Identify which cell holds the provided text, then report its [x, y] central coordinate. 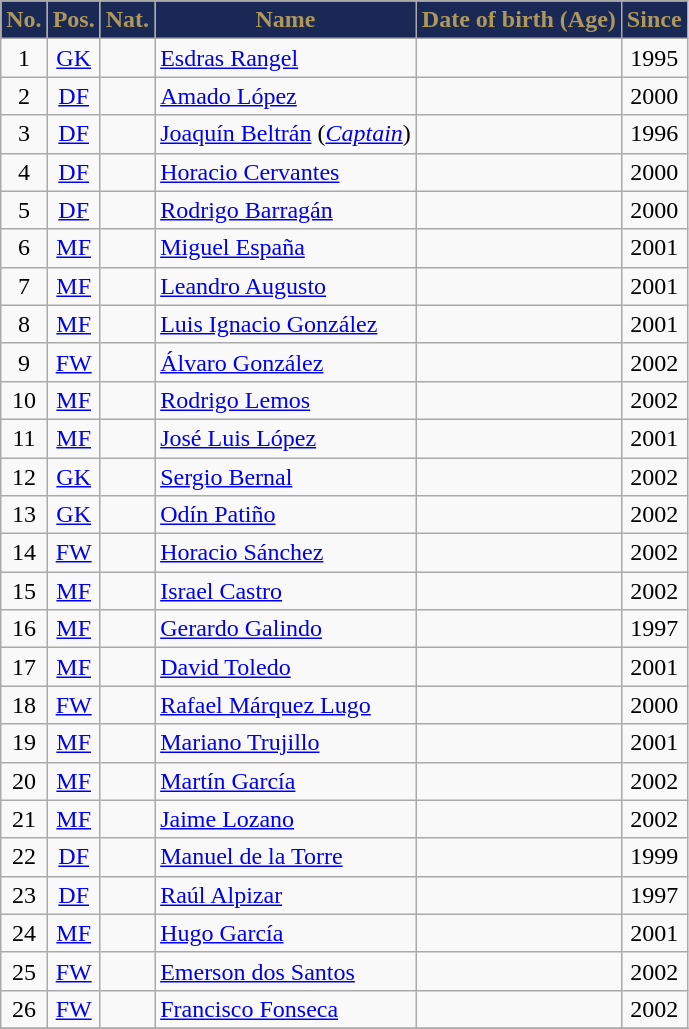
Amado López [286, 96]
13 [24, 515]
Martín García [286, 781]
Francisco Fonseca [286, 1009]
No. [24, 20]
14 [24, 553]
25 [24, 971]
Hugo García [286, 933]
22 [24, 857]
7 [24, 286]
10 [24, 400]
4 [24, 172]
12 [24, 477]
1996 [654, 134]
David Toledo [286, 667]
Álvaro González [286, 362]
20 [24, 781]
Rafael Márquez Lugo [286, 705]
1995 [654, 58]
1999 [654, 857]
Horacio Cervantes [286, 172]
19 [24, 743]
Pos. [74, 20]
6 [24, 248]
Rodrigo Lemos [286, 400]
Sergio Bernal [286, 477]
21 [24, 819]
José Luis López [286, 438]
17 [24, 667]
Emerson dos Santos [286, 971]
24 [24, 933]
Esdras Rangel [286, 58]
26 [24, 1009]
Mariano Trujillo [286, 743]
Date of birth (Age) [518, 20]
2 [24, 96]
Manuel de la Torre [286, 857]
Miguel España [286, 248]
5 [24, 210]
23 [24, 895]
Luis Ignacio González [286, 324]
Nat. [127, 20]
Rodrigo Barragán [286, 210]
Odín Patiño [286, 515]
9 [24, 362]
Name [286, 20]
Raúl Alpizar [286, 895]
18 [24, 705]
Israel Castro [286, 591]
Leandro Augusto [286, 286]
1 [24, 58]
8 [24, 324]
Jaime Lozano [286, 819]
Joaquín Beltrán (Captain) [286, 134]
15 [24, 591]
Horacio Sánchez [286, 553]
Since [654, 20]
Gerardo Galindo [286, 629]
11 [24, 438]
16 [24, 629]
3 [24, 134]
